From the cell containing the given text, extract its center point as [X, Y] coordinate. 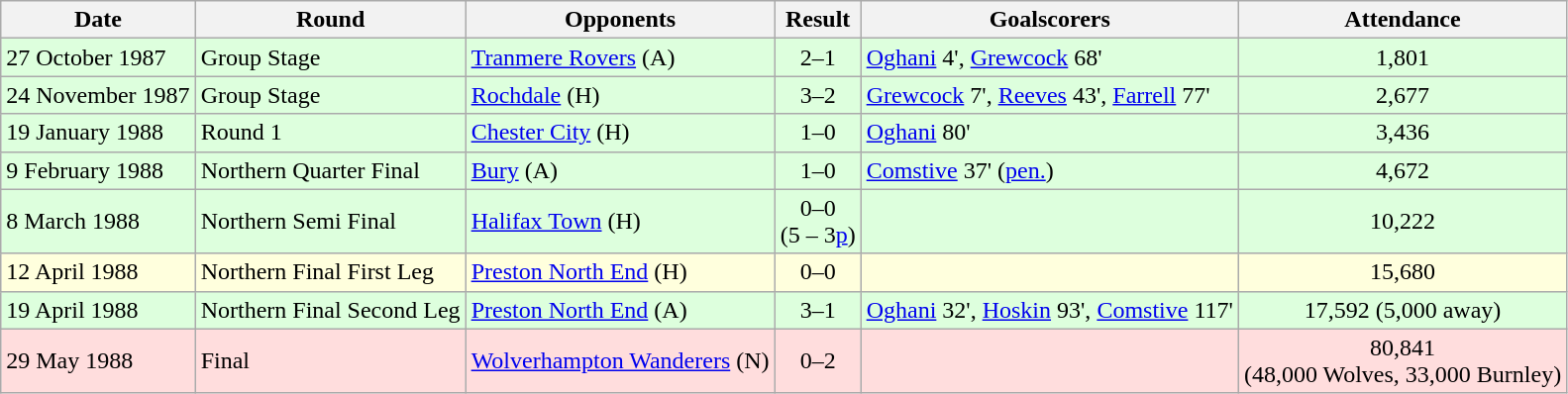
12 April 1988 [98, 272]
Attendance [1403, 20]
19 January 1988 [98, 133]
2–1 [818, 57]
Oghani 4', Grewcock 68' [1050, 57]
4,672 [1403, 170]
Grewcock 7', Reeves 43', Farrell 77' [1050, 95]
Tranmere Rovers (A) [620, 57]
80,841(48,000 Wolves, 33,000 Burnley) [1403, 360]
Wolverhampton Wanderers (N) [620, 360]
Rochdale (H) [620, 95]
Round [331, 20]
Round 1 [331, 133]
10,222 [1403, 222]
27 October 1987 [98, 57]
0–0 (5 – 3p) [818, 222]
Date [98, 20]
29 May 1988 [98, 360]
15,680 [1403, 272]
Preston North End (H) [620, 272]
0–2 [818, 360]
Comstive 37' (pen.) [1050, 170]
Bury (A) [620, 170]
9 February 1988 [98, 170]
Northern Semi Final [331, 222]
3,436 [1403, 133]
3–2 [818, 95]
2,677 [1403, 95]
Northern Final First Leg [331, 272]
Oghani 80' [1050, 133]
Goalscorers [1050, 20]
1,801 [1403, 57]
Northern Final Second Leg [331, 310]
Final [331, 360]
Preston North End (A) [620, 310]
Oghani 32', Hoskin 93', Comstive 117' [1050, 310]
Northern Quarter Final [331, 170]
24 November 1987 [98, 95]
Halifax Town (H) [620, 222]
0–0 [818, 272]
3–1 [818, 310]
Result [818, 20]
19 April 1988 [98, 310]
Opponents [620, 20]
8 March 1988 [98, 222]
17,592 (5,000 away) [1403, 310]
Chester City (H) [620, 133]
